Capture the cell that displays the provided text and extract its [X, Y] central coordinate. 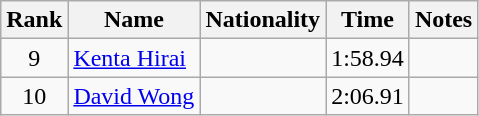
Notes [443, 20]
Name [134, 20]
David Wong [134, 96]
10 [34, 96]
2:06.91 [368, 96]
Nationality [263, 20]
Kenta Hirai [134, 58]
1:58.94 [368, 58]
9 [34, 58]
Time [368, 20]
Rank [34, 20]
